Extract the (X, Y) coordinate from the center of the cell holding the provided text.  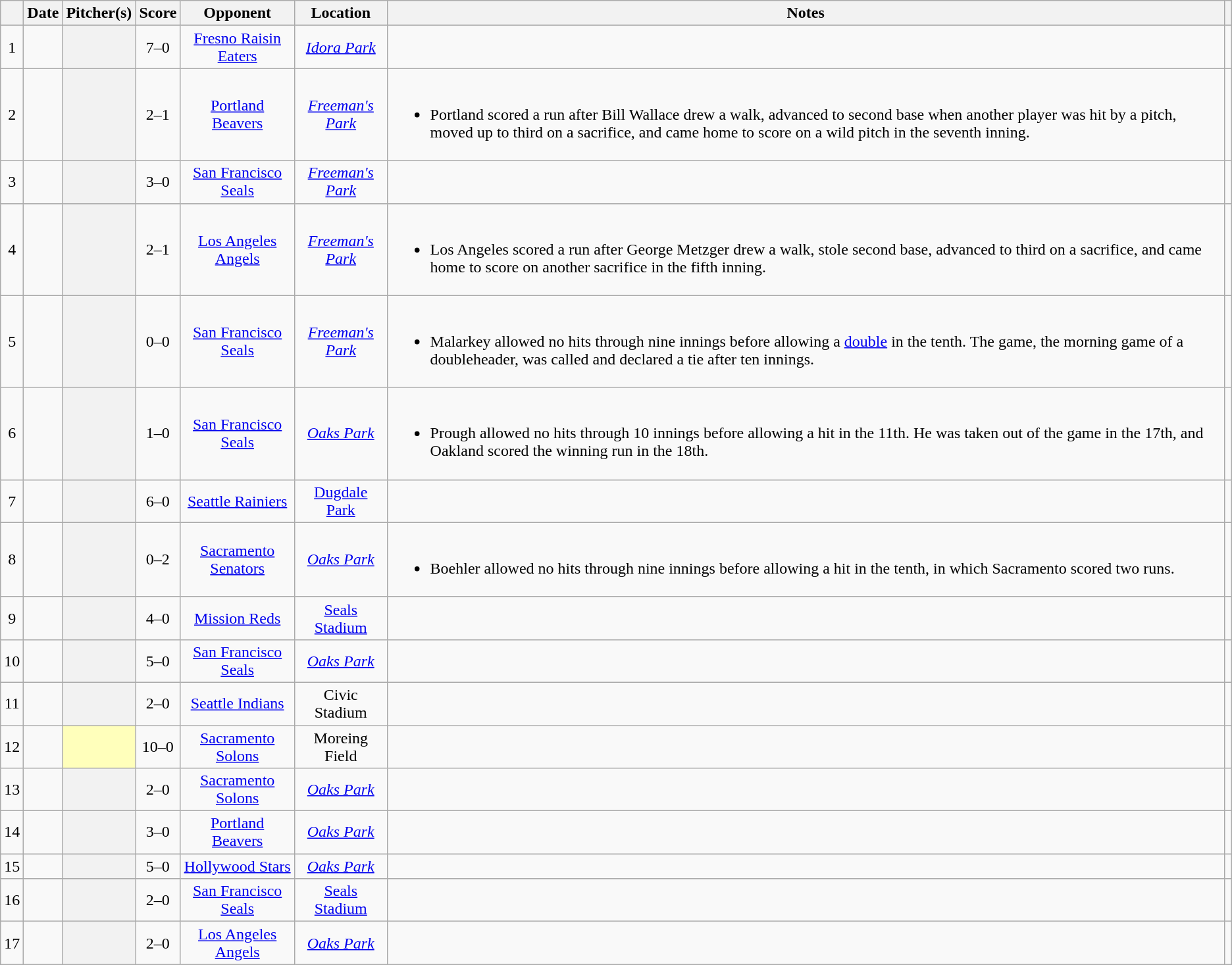
Civic Stadium (341, 704)
1 (12, 47)
4–0 (158, 618)
10–0 (158, 746)
3 (12, 182)
Date (43, 13)
Sacramento Senators (238, 559)
8 (12, 559)
Fresno Raisin Eaters (238, 47)
15 (12, 866)
10 (12, 660)
14 (12, 833)
Location (341, 13)
2 (12, 114)
16 (12, 900)
Opponent (238, 13)
6 (12, 433)
7–0 (158, 47)
Notes (806, 13)
4 (12, 249)
Idora Park (341, 47)
11 (12, 704)
12 (12, 746)
13 (12, 789)
Seattle Rainiers (238, 501)
Score (158, 13)
17 (12, 943)
Hollywood Stars (238, 866)
0–0 (158, 341)
9 (12, 618)
Seattle Indians (238, 704)
5 (12, 341)
Pitcher(s) (99, 13)
7 (12, 501)
Dugdale Park (341, 501)
Mission Reds (238, 618)
Moreing Field (341, 746)
Boehler allowed no hits through nine innings before allowing a hit in the tenth, in which Sacramento scored two runs. (806, 559)
6–0 (158, 501)
1–0 (158, 433)
0–2 (158, 559)
